For the text-containing cell, return its midpoint in (X, Y) coordinate format. 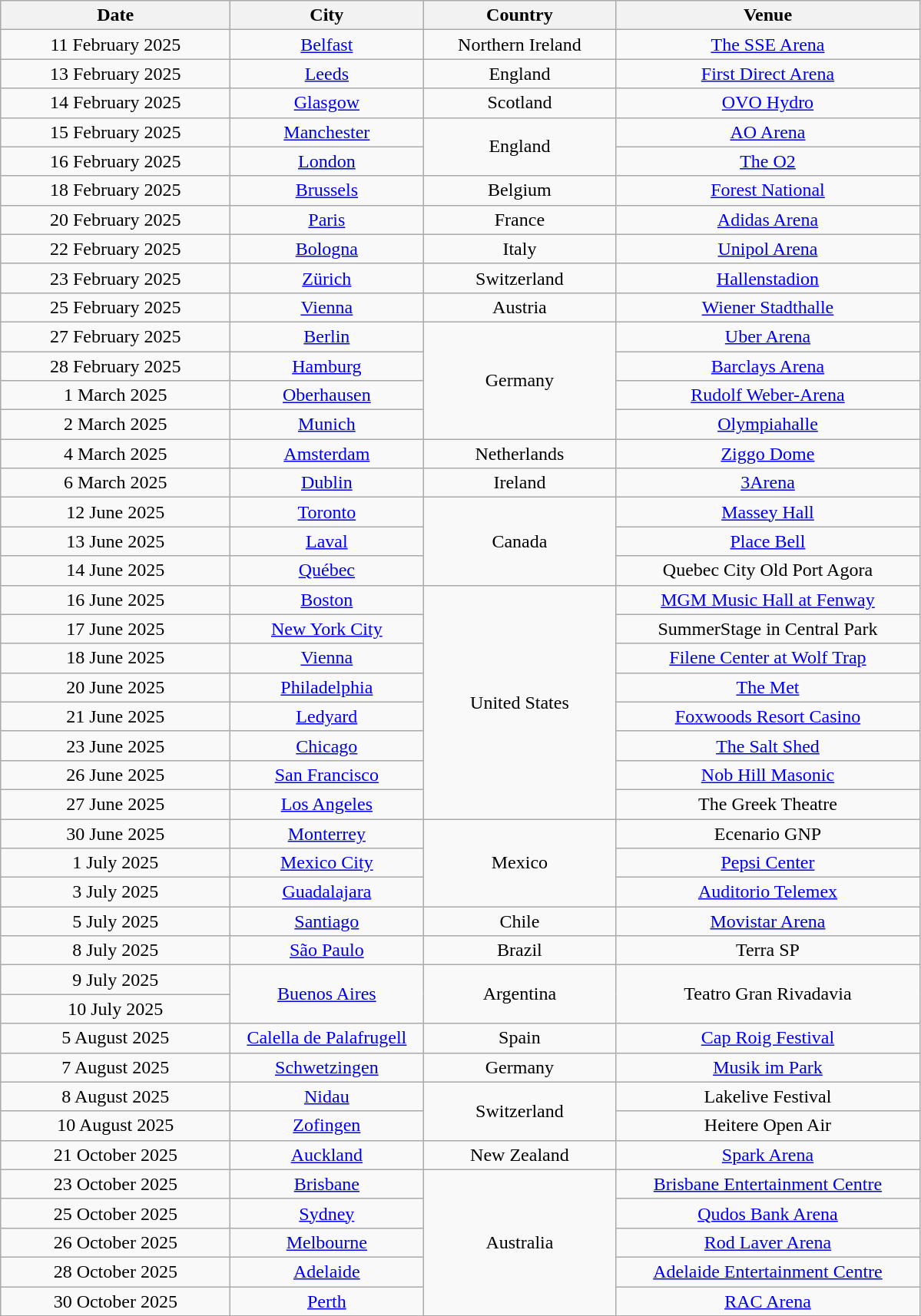
22 February 2025 (115, 249)
Boston (327, 600)
Musik im Park (768, 1067)
5 July 2025 (115, 921)
Netherlands (519, 454)
Italy (519, 249)
The Met (768, 687)
The Greek Theatre (768, 804)
12 June 2025 (115, 512)
Adelaide Entertainment Centre (768, 1271)
Qudos Bank Arena (768, 1213)
16 June 2025 (115, 600)
The Salt Shed (768, 746)
Mexico (519, 862)
Forest National (768, 190)
27 June 2025 (115, 804)
Lakelive Festival (768, 1096)
16 February 2025 (115, 161)
23 October 2025 (115, 1184)
28 October 2025 (115, 1271)
Schwetzingen (327, 1067)
First Direct Arena (768, 74)
Chicago (327, 746)
Movistar Arena (768, 921)
Santiago (327, 921)
Laval (327, 541)
7 August 2025 (115, 1067)
Cap Roig Festival (768, 1038)
Los Angeles (327, 804)
Scotland (519, 103)
21 June 2025 (115, 716)
Filene Center at Wolf Trap (768, 658)
Chile (519, 921)
Northern Ireland (519, 45)
The O2 (768, 161)
Dublin (327, 483)
Monterrey (327, 833)
SummerStage in Central Park (768, 629)
Hamburg (327, 366)
Pepsi Center (768, 863)
MGM Music Hall at Fenway (768, 600)
France (519, 220)
25 February 2025 (115, 307)
Brisbane (327, 1184)
Belgium (519, 190)
Ecenario GNP (768, 833)
Munich (327, 425)
Olympiahalle (768, 425)
Oberhausen (327, 395)
Adelaide (327, 1271)
Venue (768, 15)
23 June 2025 (115, 746)
1 July 2025 (115, 863)
23 February 2025 (115, 278)
Brisbane Entertainment Centre (768, 1184)
Buenos Aires (327, 994)
Adidas Arena (768, 220)
Spark Arena (768, 1155)
Place Bell (768, 541)
AO Arena (768, 132)
Date (115, 15)
14 February 2025 (115, 103)
San Francisco (327, 775)
Guadalajara (327, 892)
10 July 2025 (115, 1009)
Country (519, 15)
6 March 2025 (115, 483)
30 June 2025 (115, 833)
Spain (519, 1038)
RAC Arena (768, 1301)
Terra SP (768, 951)
Wiener Stadthalle (768, 307)
20 June 2025 (115, 687)
Melbourne (327, 1242)
Brazil (519, 951)
Bologna (327, 249)
Ziggo Dome (768, 454)
11 February 2025 (115, 45)
Zofingen (327, 1126)
8 July 2025 (115, 951)
London (327, 161)
10 August 2025 (115, 1126)
9 July 2025 (115, 980)
3 July 2025 (115, 892)
Teatro Gran Rivadavia (768, 994)
30 October 2025 (115, 1301)
15 February 2025 (115, 132)
Perth (327, 1301)
Brussels (327, 190)
4 March 2025 (115, 454)
Ireland (519, 483)
Quebec City Old Port Agora (768, 570)
Zürich (327, 278)
8 August 2025 (115, 1096)
United States (519, 702)
Belfast (327, 45)
Glasgow (327, 103)
25 October 2025 (115, 1213)
Berlin (327, 336)
Uber Arena (768, 336)
São Paulo (327, 951)
2 March 2025 (115, 425)
27 February 2025 (115, 336)
Barclays Arena (768, 366)
New York City (327, 629)
Rudolf Weber-Arena (768, 395)
20 February 2025 (115, 220)
Calella de Palafrugell (327, 1038)
13 February 2025 (115, 74)
Toronto (327, 512)
Australia (519, 1242)
OVO Hydro (768, 103)
Auckland (327, 1155)
Foxwoods Resort Casino (768, 716)
18 February 2025 (115, 190)
Heitere Open Air (768, 1126)
Austria (519, 307)
Manchester (327, 132)
Unipol Arena (768, 249)
Hallenstadion (768, 278)
1 March 2025 (115, 395)
13 June 2025 (115, 541)
Mexico City (327, 863)
Leeds (327, 74)
26 June 2025 (115, 775)
Nob Hill Masonic (768, 775)
17 June 2025 (115, 629)
New Zealand (519, 1155)
5 August 2025 (115, 1038)
21 October 2025 (115, 1155)
Nidau (327, 1096)
Rod Laver Arena (768, 1242)
City (327, 15)
Paris (327, 220)
Sydney (327, 1213)
18 June 2025 (115, 658)
14 June 2025 (115, 570)
The SSE Arena (768, 45)
Québec (327, 570)
Philadelphia (327, 687)
28 February 2025 (115, 366)
Massey Hall (768, 512)
3Arena (768, 483)
Auditorio Telemex (768, 892)
Argentina (519, 994)
Canada (519, 541)
Amsterdam (327, 454)
26 October 2025 (115, 1242)
Ledyard (327, 716)
